Extract the [x, y] coordinate from the center of the cell holding the provided text.  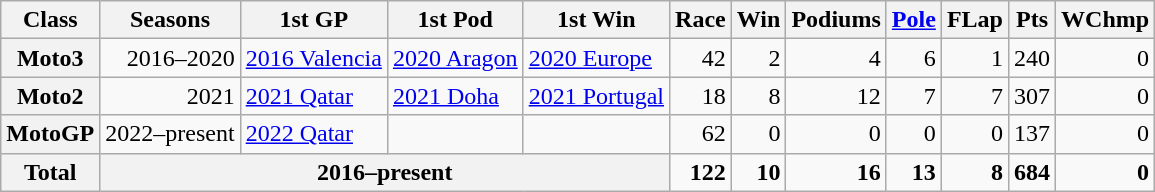
1st Pod [455, 20]
2021 Portugal [596, 96]
2016 Valencia [314, 58]
6 [914, 58]
Race [701, 20]
307 [1032, 96]
Total [50, 172]
MotoGP [50, 134]
12 [836, 96]
Class [50, 20]
2021 Qatar [314, 96]
240 [1032, 58]
13 [914, 172]
Pts [1032, 20]
WChmp [1106, 20]
137 [1032, 134]
2021 [170, 96]
122 [701, 172]
2021 Doha [455, 96]
Moto3 [50, 58]
Podiums [836, 20]
62 [701, 134]
1st GP [314, 20]
FLap [974, 20]
2 [758, 58]
42 [701, 58]
2020 Aragon [455, 58]
2016–2020 [170, 58]
18 [701, 96]
4 [836, 58]
1st Win [596, 20]
2022 Qatar [314, 134]
2016–present [385, 172]
Moto2 [50, 96]
1 [974, 58]
Seasons [170, 20]
Win [758, 20]
Pole [914, 20]
2020 Europe [596, 58]
16 [836, 172]
10 [758, 172]
2022–present [170, 134]
684 [1032, 172]
